Identify which cell holds the provided text, then report its (X, Y) central coordinate. 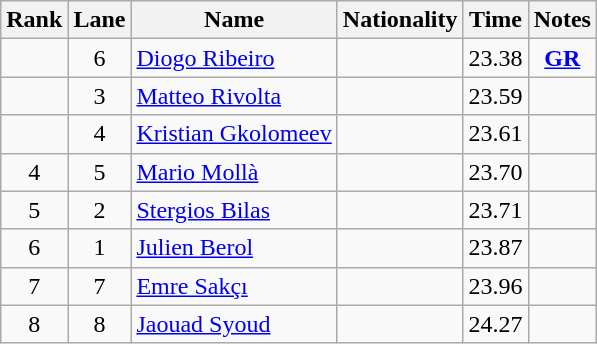
Matteo Rivolta (234, 96)
23.96 (496, 286)
23.61 (496, 134)
GR (562, 58)
Stergios Bilas (234, 210)
24.27 (496, 324)
Emre Sakçı (234, 286)
Notes (562, 20)
23.71 (496, 210)
Lane (100, 20)
2 (100, 210)
Time (496, 20)
Julien Berol (234, 248)
Jaouad Syoud (234, 324)
3 (100, 96)
1 (100, 248)
Mario Mollà (234, 172)
Rank (34, 20)
Kristian Gkolomeev (234, 134)
Diogo Ribeiro (234, 58)
Name (234, 20)
23.70 (496, 172)
23.38 (496, 58)
23.59 (496, 96)
23.87 (496, 248)
Nationality (400, 20)
